Return the (X, Y) coordinate for the center point of the cell that contains the specified text.  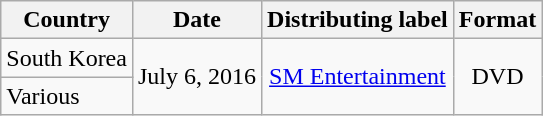
Various (67, 96)
Date (196, 20)
July 6, 2016 (196, 77)
Format (497, 20)
Country (67, 20)
DVD (497, 77)
Distributing label (358, 20)
SM Entertainment (358, 77)
South Korea (67, 58)
